Find where the given text appears and provide that cell's center as (X, Y) coordinate. 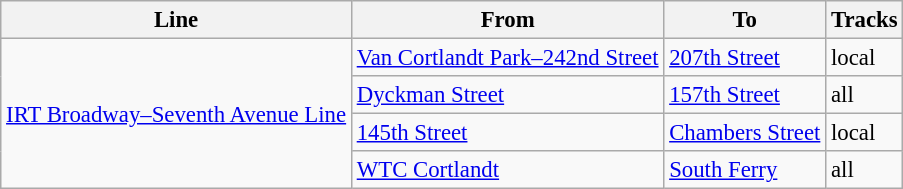
Tracks (864, 20)
IRT Broadway–Seventh Avenue Line (176, 114)
145th Street (507, 133)
Dyckman Street (507, 95)
157th Street (745, 95)
Chambers Street (745, 133)
South Ferry (745, 170)
Line (176, 20)
WTC Cortlandt (507, 170)
To (745, 20)
207th Street (745, 58)
Van Cortlandt Park–242nd Street (507, 58)
From (507, 20)
